Find where the given text appears and provide that cell's center as [x, y] coordinate. 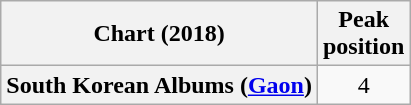
South Korean Albums (Gaon) [160, 85]
4 [363, 85]
Peak position [363, 34]
Chart (2018) [160, 34]
